From the cell containing the given text, extract its center point as [X, Y] coordinate. 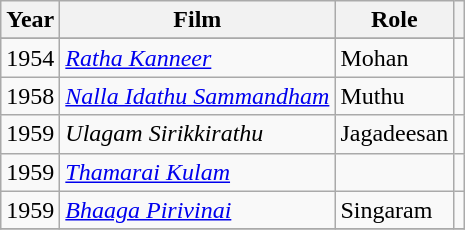
Film [198, 20]
Ulagam Sirikkirathu [198, 134]
Thamarai Kulam [198, 172]
Muthu [394, 96]
1958 [30, 96]
Ratha Kanneer [198, 58]
Bhaaga Pirivinai [198, 210]
Year [30, 20]
Role [394, 20]
Nalla Idathu Sammandham [198, 96]
Mohan [394, 58]
Singaram [394, 210]
Jagadeesan [394, 134]
1954 [30, 58]
